Scan for the cell matching the given text and deliver its [X, Y] coordinate at center. 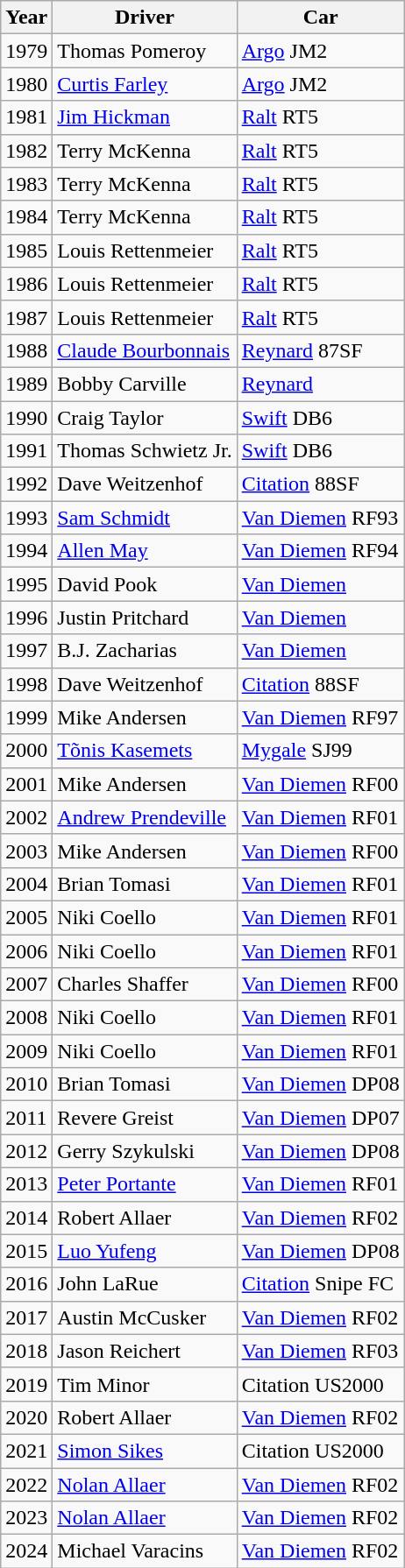
Driver [145, 18]
1999 [26, 717]
Tim Minor [145, 1384]
Reynard [321, 384]
2021 [26, 1451]
1985 [26, 251]
1984 [26, 217]
Reynard 87SF [321, 350]
Simon Sikes [145, 1451]
2007 [26, 985]
1986 [26, 284]
2008 [26, 1018]
2019 [26, 1384]
Peter Portante [145, 1184]
1992 [26, 484]
2020 [26, 1417]
Van Diemen RF94 [321, 551]
Bobby Carville [145, 384]
Van Diemen DP07 [321, 1118]
Van Diemen RF97 [321, 717]
Thomas Pomeroy [145, 51]
Van Diemen RF03 [321, 1351]
Andrew Prendeville [145, 817]
Jim Hickman [145, 117]
Justin Pritchard [145, 618]
John LaRue [145, 1284]
1996 [26, 618]
2011 [26, 1118]
B.J. Zacharias [145, 651]
1991 [26, 451]
2005 [26, 917]
Charles Shaffer [145, 985]
1993 [26, 518]
1989 [26, 384]
1998 [26, 684]
2024 [26, 1551]
Michael Varacins [145, 1551]
2012 [26, 1151]
David Pook [145, 584]
2023 [26, 1518]
2006 [26, 950]
2013 [26, 1184]
2009 [26, 1051]
Revere Greist [145, 1118]
2003 [26, 851]
1981 [26, 117]
Sam Schmidt [145, 518]
2001 [26, 784]
2002 [26, 817]
Year [26, 18]
1983 [26, 184]
1988 [26, 350]
2017 [26, 1317]
1995 [26, 584]
Citation Snipe FC [321, 1284]
1994 [26, 551]
2015 [26, 1251]
1980 [26, 84]
1982 [26, 151]
Claude Bourbonnais [145, 350]
2010 [26, 1084]
Gerry Szykulski [145, 1151]
1997 [26, 651]
Tõnis Kasemets [145, 751]
1987 [26, 317]
2014 [26, 1218]
Austin McCusker [145, 1317]
Van Diemen RF93 [321, 518]
2000 [26, 751]
Craig Taylor [145, 418]
2016 [26, 1284]
Mygale SJ99 [321, 751]
Curtis Farley [145, 84]
2022 [26, 1485]
Jason Reichert [145, 1351]
1990 [26, 418]
Car [321, 18]
2018 [26, 1351]
1979 [26, 51]
Luo Yufeng [145, 1251]
2004 [26, 884]
Thomas Schwietz Jr. [145, 451]
Allen May [145, 551]
